Identify which cell holds the provided text, then report its (X, Y) central coordinate. 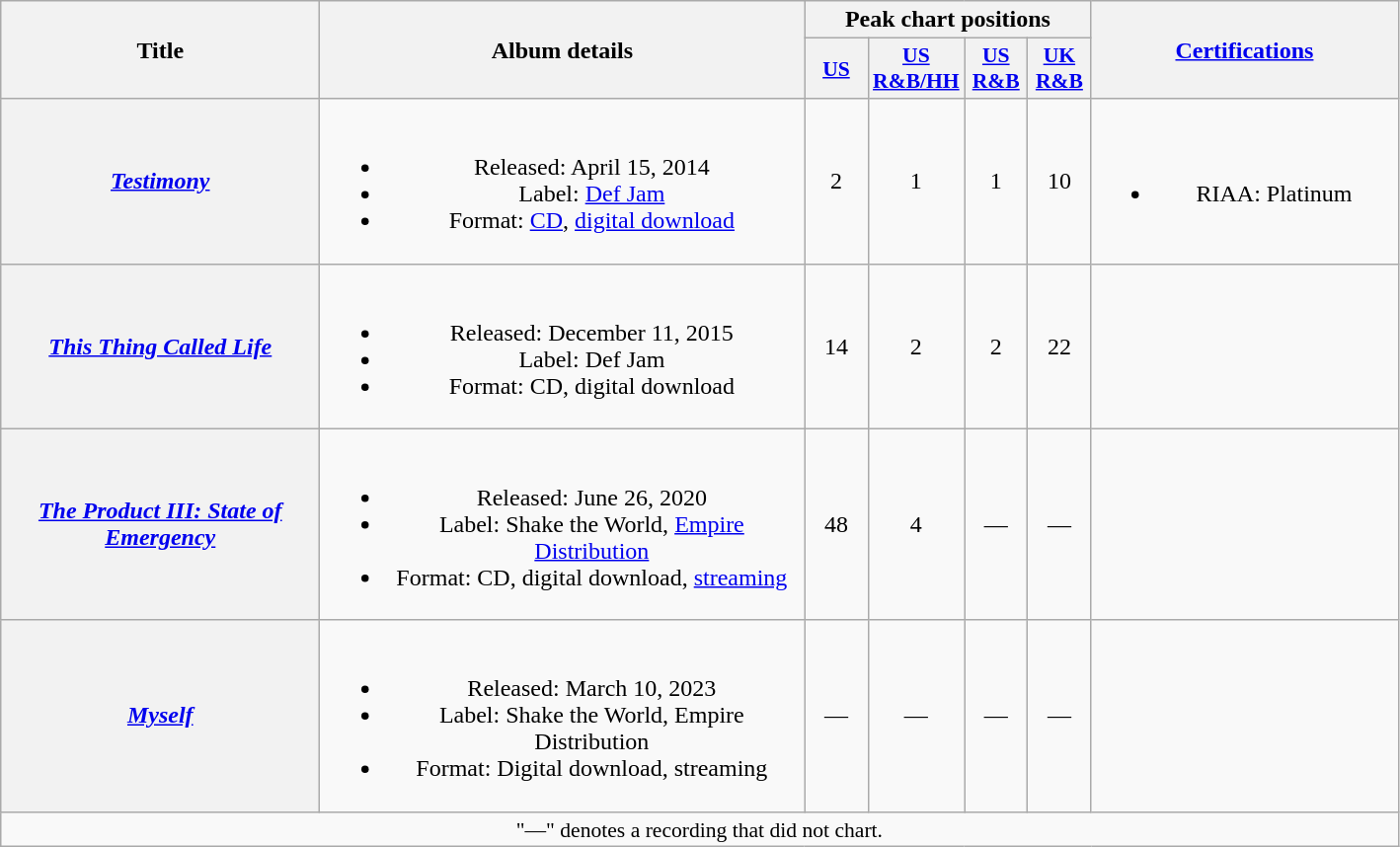
Album details (563, 49)
USR&B (996, 69)
Title (160, 49)
Peak chart positions (948, 20)
UKR&B (1059, 69)
Released: April 15, 2014Label: Def JamFormat: CD, digital download (563, 182)
The Product III: State of Emergency (160, 524)
This Thing Called Life (160, 346)
RIAA: Platinum (1244, 182)
Certifications (1244, 49)
Released: December 11, 2015Label: Def JamFormat: CD, digital download (563, 346)
US (836, 69)
Testimony (160, 182)
"—" denotes a recording that did not chart. (699, 829)
Myself (160, 716)
14 (836, 346)
4 (916, 524)
48 (836, 524)
22 (1059, 346)
Released: March 10, 2023Label: Shake the World, Empire DistributionFormat: Digital download, streaming (563, 716)
Released: June 26, 2020Label: Shake the World, Empire DistributionFormat: CD, digital download, streaming (563, 524)
USR&B/HH (916, 69)
10 (1059, 182)
